Identify which cell holds the provided text, then report its [X, Y] central coordinate. 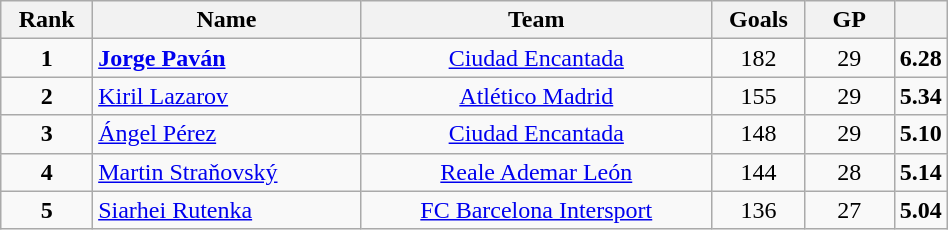
Reale Ademar León [536, 172]
1 [47, 58]
Atlético Madrid [536, 96]
Team [536, 20]
Goals [758, 20]
4 [47, 172]
5.04 [920, 210]
6.28 [920, 58]
148 [758, 134]
155 [758, 96]
GP [849, 20]
5.14 [920, 172]
5 [47, 210]
Kiril Lazarov [227, 96]
Martin Straňovský [227, 172]
Siarhei Rutenka [227, 210]
136 [758, 210]
27 [849, 210]
28 [849, 172]
5.34 [920, 96]
5.10 [920, 134]
144 [758, 172]
Name [227, 20]
FC Barcelona Intersport [536, 210]
Rank [47, 20]
Jorge Paván [227, 58]
182 [758, 58]
Ángel Pérez [227, 134]
3 [47, 134]
2 [47, 96]
